From the cell containing the given text, extract its center point as (x, y) coordinate. 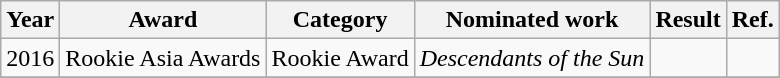
Rookie Asia Awards (163, 58)
Nominated work (532, 20)
Award (163, 20)
Result (688, 20)
Rookie Award (340, 58)
Descendants of the Sun (532, 58)
Ref. (752, 20)
Category (340, 20)
Year (30, 20)
2016 (30, 58)
